Provide the [x, y] coordinate of the cell's center where the given text is located.  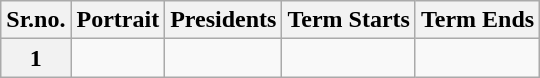
Portrait [118, 20]
Term Starts [349, 20]
Term Ends [477, 20]
1 [36, 58]
Sr.no. [36, 20]
Presidents [224, 20]
